Capture the cell that displays the provided text and extract its [X, Y] central coordinate. 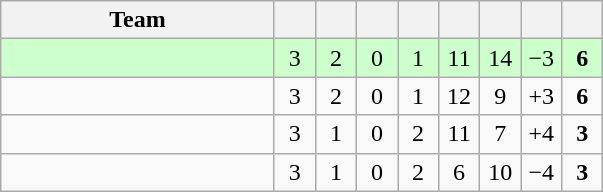
Team [138, 20]
−4 [542, 172]
−3 [542, 58]
10 [500, 172]
12 [460, 96]
+4 [542, 134]
14 [500, 58]
9 [500, 96]
+3 [542, 96]
7 [500, 134]
